Determine the (X, Y) coordinate at the center of the cell enclosing the given text.  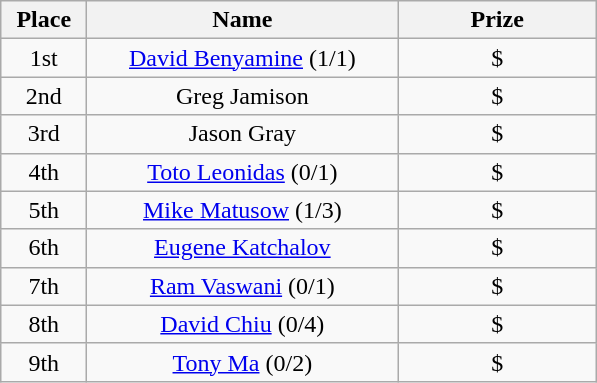
David Benyamine (1/1) (242, 58)
Ram Vaswani (0/1) (242, 286)
6th (44, 248)
9th (44, 362)
2nd (44, 96)
1st (44, 58)
David Chiu (0/4) (242, 324)
Prize (498, 20)
Eugene Katchalov (242, 248)
Mike Matusow (1/3) (242, 210)
Tony Ma (0/2) (242, 362)
Jason Gray (242, 134)
8th (44, 324)
Toto Leonidas (0/1) (242, 172)
5th (44, 210)
Greg Jamison (242, 96)
Place (44, 20)
4th (44, 172)
7th (44, 286)
Name (242, 20)
3rd (44, 134)
